Search for the cell housing the specified text and yield its [x, y] center coordinate. 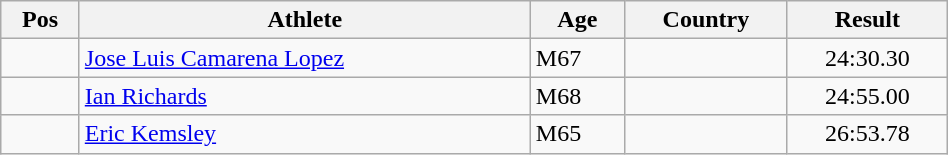
Result [867, 20]
Pos [40, 20]
M68 [577, 96]
Eric Kemsley [304, 134]
Age [577, 20]
Athlete [304, 20]
Country [706, 20]
Ian Richards [304, 96]
24:30.30 [867, 58]
24:55.00 [867, 96]
Jose Luis Camarena Lopez [304, 58]
M67 [577, 58]
26:53.78 [867, 134]
M65 [577, 134]
